Scan for the cell matching the given text and deliver its (X, Y) coordinate at center. 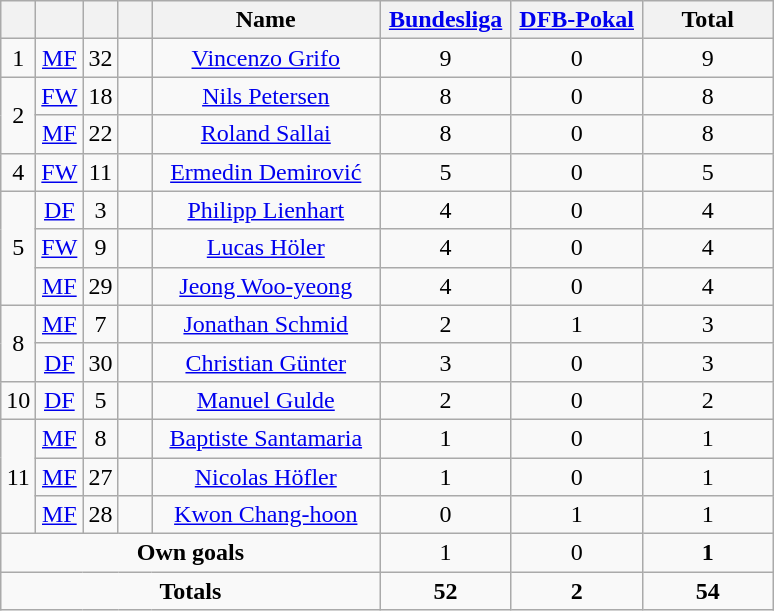
10 (18, 400)
Kwon Chang-hoon (266, 515)
Philipp Lienhart (266, 210)
28 (100, 515)
32 (100, 58)
Jonathan Schmid (266, 324)
Nils Petersen (266, 96)
Baptiste Santamaria (266, 438)
Vincenzo Grifo (266, 58)
30 (100, 362)
7 (100, 324)
Name (266, 20)
Jeong Woo-yeong (266, 286)
DFB-Pokal (576, 20)
Total (708, 20)
52 (446, 591)
Totals (190, 591)
Nicolas Höfler (266, 477)
Own goals (190, 553)
Ermedin Demirović (266, 172)
18 (100, 96)
Lucas Höler (266, 248)
Christian Günter (266, 362)
Bundesliga (446, 20)
22 (100, 134)
27 (100, 477)
29 (100, 286)
Manuel Gulde (266, 400)
54 (708, 591)
Roland Sallai (266, 134)
